Provide the (x, y) coordinate of the cell's center where the given text is located.  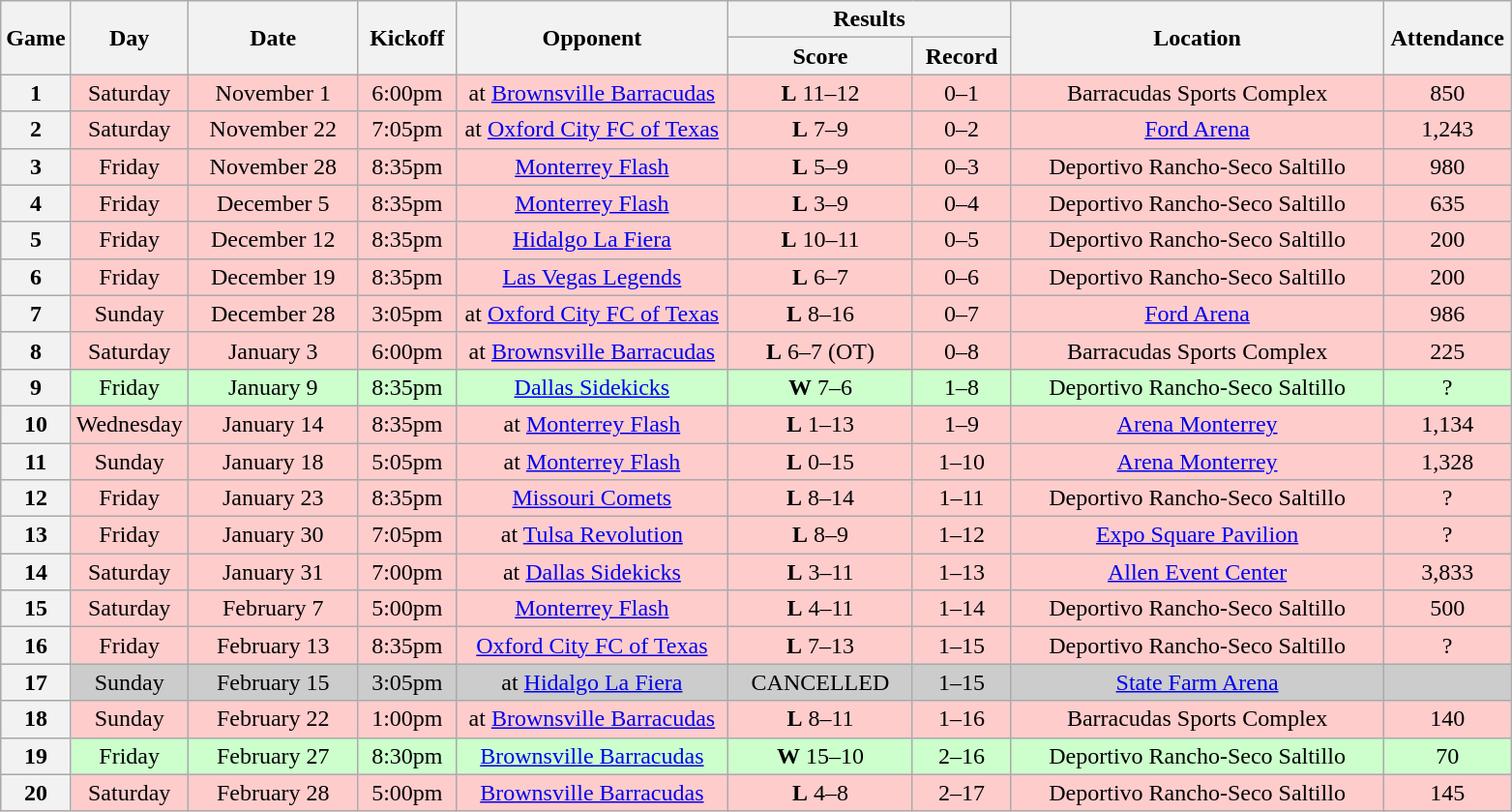
Expo Square Pavilion (1198, 535)
1 (36, 93)
L 7–9 (820, 130)
February 7 (273, 609)
February 13 (273, 646)
February 27 (273, 756)
0–5 (962, 240)
January 23 (273, 498)
0–2 (962, 130)
1–9 (962, 424)
at Tulsa Revolution (592, 535)
February 15 (273, 682)
986 (1447, 314)
Las Vegas Legends (592, 277)
1:00pm (406, 719)
L 4–11 (820, 609)
L 0–15 (820, 462)
Score (820, 56)
2–17 (962, 793)
November 22 (273, 130)
70 (1447, 756)
7:00pm (406, 572)
8:30pm (406, 756)
1–14 (962, 609)
10 (36, 424)
December 19 (273, 277)
Attendance (1447, 38)
12 (36, 498)
January 30 (273, 535)
W 7–6 (820, 387)
140 (1447, 719)
1,243 (1447, 130)
0–4 (962, 203)
L 11–12 (820, 93)
7 (36, 314)
1–11 (962, 498)
1–16 (962, 719)
February 28 (273, 793)
Results (869, 19)
February 22 (273, 719)
980 (1447, 166)
5:05pm (406, 462)
1–12 (962, 535)
635 (1447, 203)
December 12 (273, 240)
Record (962, 56)
225 (1447, 350)
L 5–9 (820, 166)
December 28 (273, 314)
November 28 (273, 166)
14 (36, 572)
Day (130, 38)
Opponent (592, 38)
Location (1198, 38)
January 9 (273, 387)
Dallas Sidekicks (592, 387)
L 6–7 (OT) (820, 350)
3 (36, 166)
at Dallas Sidekicks (592, 572)
L 1–13 (820, 424)
4 (36, 203)
January 31 (273, 572)
11 (36, 462)
2–16 (962, 756)
500 (1447, 609)
Hidalgo La Fiera (592, 240)
L 10–11 (820, 240)
1,328 (1447, 462)
Kickoff (406, 38)
January 14 (273, 424)
L 8–11 (820, 719)
Date (273, 38)
L 3–9 (820, 203)
18 (36, 719)
5 (36, 240)
0–8 (962, 350)
20 (36, 793)
0–3 (962, 166)
9 (36, 387)
0–6 (962, 277)
W 15–10 (820, 756)
6 (36, 277)
Missouri Comets (592, 498)
L 4–8 (820, 793)
Oxford City FC of Texas (592, 646)
L 8–16 (820, 314)
at Hidalgo La Fiera (592, 682)
L 7–13 (820, 646)
January 3 (273, 350)
8 (36, 350)
L 6–7 (820, 277)
13 (36, 535)
Game (36, 38)
1–10 (962, 462)
CANCELLED (820, 682)
L 3–11 (820, 572)
1–8 (962, 387)
15 (36, 609)
2 (36, 130)
3,833 (1447, 572)
17 (36, 682)
19 (36, 756)
Wednesday (130, 424)
1–13 (962, 572)
L 8–9 (820, 535)
State Farm Arena (1198, 682)
December 5 (273, 203)
0–1 (962, 93)
1,134 (1447, 424)
145 (1447, 793)
January 18 (273, 462)
Allen Event Center (1198, 572)
L 8–14 (820, 498)
850 (1447, 93)
16 (36, 646)
0–7 (962, 314)
November 1 (273, 93)
